Output the (X, Y) coordinate of the center of the cell containing the given text.  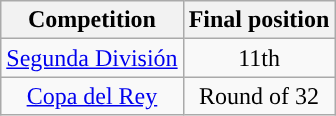
Copa del Rey (92, 96)
Competition (92, 20)
11th (259, 58)
Round of 32 (259, 96)
Segunda División (92, 58)
Final position (259, 20)
